Find where the given text appears and provide that cell's center as [X, Y] coordinate. 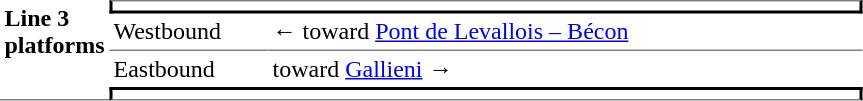
← toward Pont de Levallois – Bécon [565, 33]
Eastbound [188, 69]
toward Gallieni → [565, 69]
Line 3 platforms [54, 50]
Westbound [188, 33]
